Identify which cell holds the provided text, then report its [x, y] central coordinate. 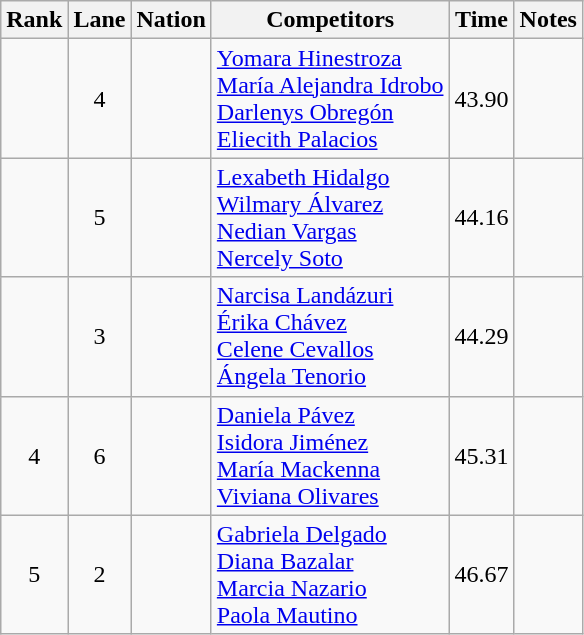
Rank [34, 20]
6 [100, 456]
43.90 [482, 98]
3 [100, 336]
Competitors [330, 20]
Lane [100, 20]
2 [100, 574]
Gabriela DelgadoDiana BazalarMarcia NazarioPaola Mautino [330, 574]
Narcisa LandázuriÉrika ChávezCelene CevallosÁngela Tenorio [330, 336]
Time [482, 20]
44.16 [482, 218]
Nation [171, 20]
45.31 [482, 456]
46.67 [482, 574]
44.29 [482, 336]
Yomara HinestrozaMaría Alejandra IdroboDarlenys ObregónEliecith Palacios [330, 98]
Daniela PávezIsidora JiménezMaría MackennaViviana Olivares [330, 456]
Notes [548, 20]
Lexabeth HidalgoWilmary ÁlvarezNedian VargasNercely Soto [330, 218]
